Determine the [X, Y] coordinate at the center of the cell enclosing the given text.  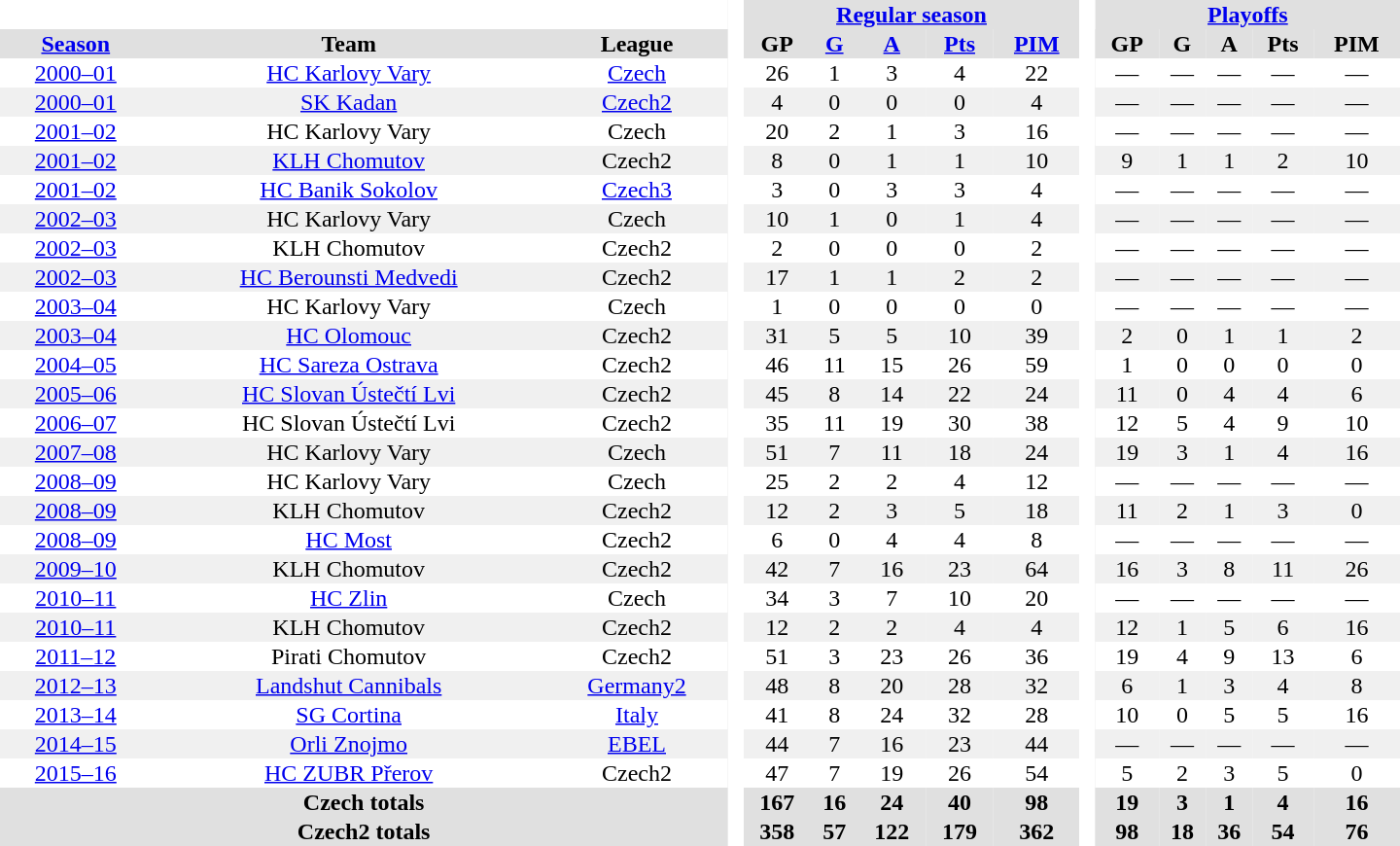
45 [777, 394]
Orli Znojmo [349, 744]
Team [349, 44]
59 [1036, 365]
41 [777, 715]
17 [777, 277]
Landshut Cannibals [349, 686]
2004–05 [76, 365]
HC Zlin [349, 598]
31 [777, 335]
2006–07 [76, 423]
167 [777, 802]
25 [777, 481]
14 [892, 394]
Playoffs [1248, 15]
2007–08 [76, 452]
2012–13 [76, 686]
40 [960, 802]
Czech3 [638, 190]
362 [1036, 831]
EBEL [638, 744]
HC Most [349, 540]
47 [777, 773]
48 [777, 686]
46 [777, 365]
HC Olomouc [349, 335]
30 [960, 423]
57 [834, 831]
35 [777, 423]
122 [892, 831]
76 [1357, 831]
2015–16 [76, 773]
HC Berounsti Medvedi [349, 277]
15 [892, 365]
42 [777, 569]
2005–06 [76, 394]
Germany2 [638, 686]
Pirati Chomutov [349, 656]
League [638, 44]
38 [1036, 423]
13 [1283, 656]
2009–10 [76, 569]
SG Cortina [349, 715]
358 [777, 831]
2011–12 [76, 656]
SK Kadan [349, 102]
39 [1036, 335]
Regular season [911, 15]
2014–15 [76, 744]
2013–14 [76, 715]
HC Banik Sokolov [349, 190]
179 [960, 831]
HC ZUBR Přerov [349, 773]
HC Sareza Ostrava [349, 365]
64 [1036, 569]
34 [777, 598]
Czech2 totals [364, 831]
Italy [638, 715]
Season [76, 44]
Czech totals [364, 802]
